Search for the cell housing the specified text and yield its (X, Y) center coordinate. 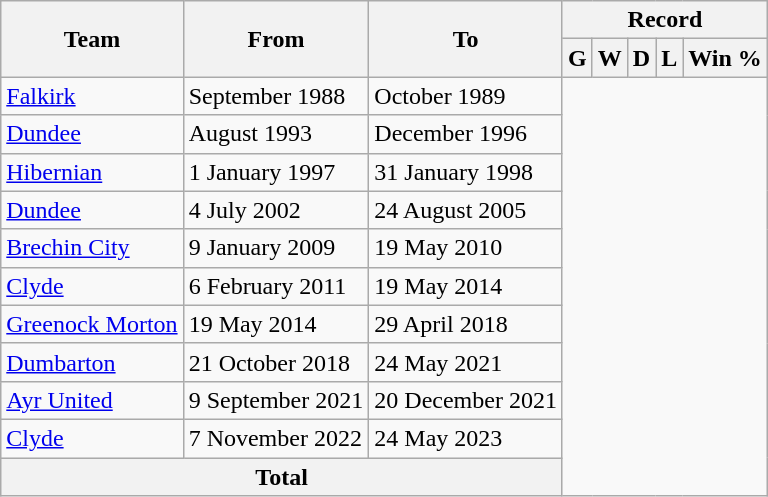
October 1989 (466, 96)
20 December 2021 (466, 400)
24 August 2005 (466, 210)
24 May 2021 (466, 362)
Total (282, 477)
Team (92, 39)
24 May 2023 (466, 438)
Falkirk (92, 96)
Dumbarton (92, 362)
August 1993 (276, 134)
W (610, 58)
9 September 2021 (276, 400)
9 January 2009 (276, 248)
29 April 2018 (466, 324)
To (466, 39)
4 July 2002 (276, 210)
Hibernian (92, 172)
Record (664, 20)
G (577, 58)
31 January 1998 (466, 172)
September 1988 (276, 96)
6 February 2011 (276, 286)
D (641, 58)
December 1996 (466, 134)
L (670, 58)
Greenock Morton (92, 324)
Ayr United (92, 400)
19 May 2010 (466, 248)
1 January 1997 (276, 172)
7 November 2022 (276, 438)
21 October 2018 (276, 362)
Win % (726, 58)
Brechin City (92, 248)
From (276, 39)
